Capture the cell that displays the provided text and extract its [X, Y] central coordinate. 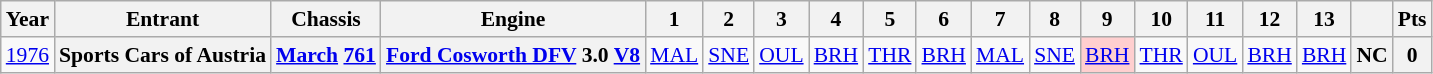
7 [1000, 19]
8 [1054, 19]
2 [728, 19]
1 [674, 19]
10 [1162, 19]
3 [781, 19]
Entrant [162, 19]
Pts [1412, 19]
11 [1215, 19]
13 [1324, 19]
Chassis [326, 19]
Engine [513, 19]
4 [836, 19]
Year [28, 19]
NC [1372, 55]
12 [1270, 19]
5 [890, 19]
6 [944, 19]
Sports Cars of Austria [162, 55]
9 [1108, 19]
March 761 [326, 55]
Ford Cosworth DFV 3.0 V8 [513, 55]
1976 [28, 55]
0 [1412, 55]
